Scan for the cell matching the given text and deliver its (x, y) coordinate at center. 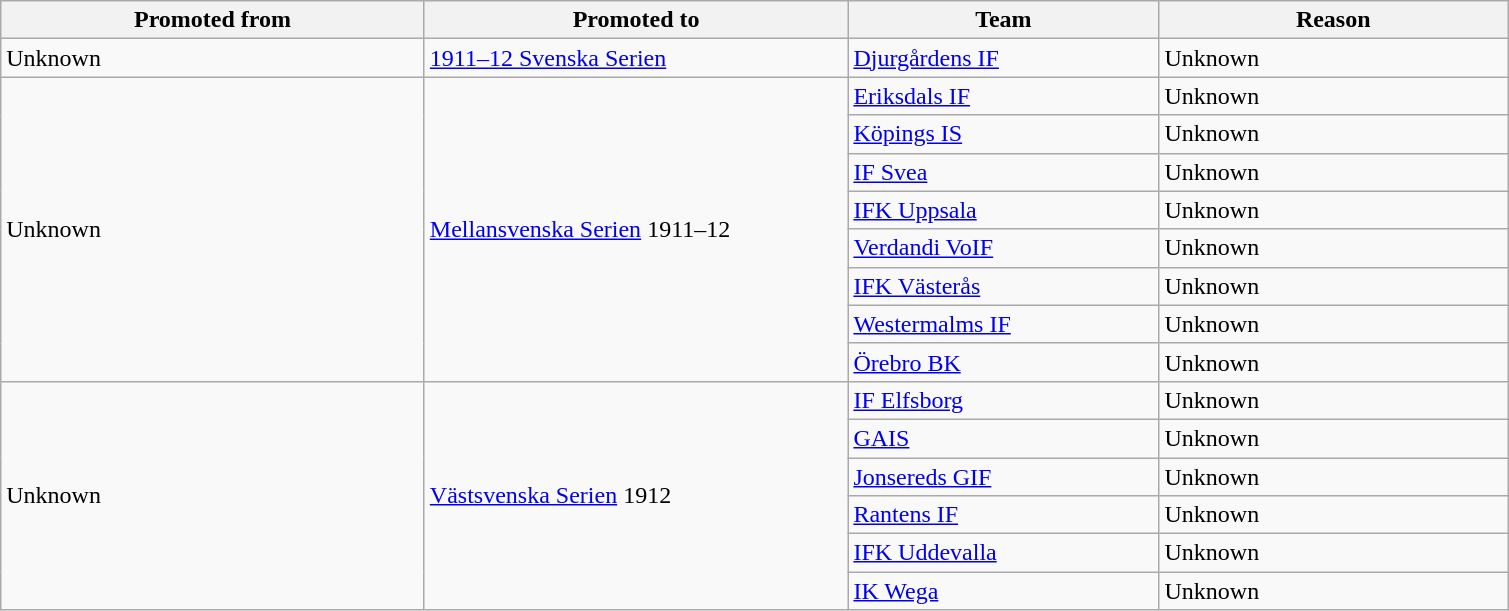
Djurgårdens IF (1004, 58)
1911–12 Svenska Serien (636, 58)
IF Svea (1004, 172)
Jonsereds GIF (1004, 477)
Reason (1334, 20)
Verdandi VoIF (1004, 248)
Eriksdals IF (1004, 96)
IF Elfsborg (1004, 400)
Westermalms IF (1004, 324)
Västsvenska Serien 1912 (636, 495)
Rantens IF (1004, 515)
Örebro BK (1004, 362)
GAIS (1004, 438)
Mellansvenska Serien 1911–12 (636, 229)
IFK Uddevalla (1004, 553)
Team (1004, 20)
IFK Uppsala (1004, 210)
IFK Västerås (1004, 286)
Köpings IS (1004, 134)
Promoted to (636, 20)
Promoted from (213, 20)
IK Wega (1004, 591)
